Determine the (x, y) coordinate at the center of the cell enclosing the given text.  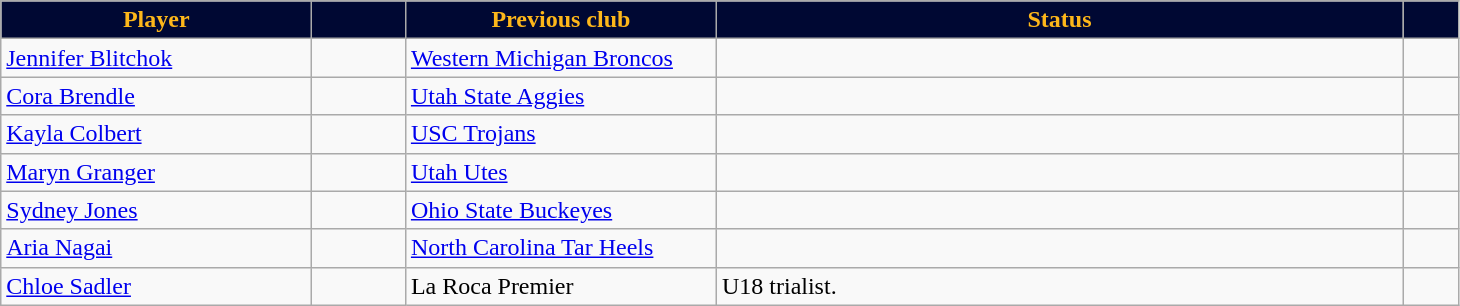
Western Michigan Broncos (560, 58)
Player (156, 20)
Previous club (560, 20)
Kayla Colbert (156, 134)
Maryn Granger (156, 172)
Utah Utes (560, 172)
Chloe Sadler (156, 286)
Sydney Jones (156, 210)
Status (1059, 20)
La Roca Premier (560, 286)
Jennifer Blitchok (156, 58)
U18 trialist. (1059, 286)
Cora Brendle (156, 96)
North Carolina Tar Heels (560, 248)
USC Trojans (560, 134)
Ohio State Buckeyes (560, 210)
Utah State Aggies (560, 96)
Aria Nagai (156, 248)
